Identify which cell holds the provided text, then report its [X, Y] central coordinate. 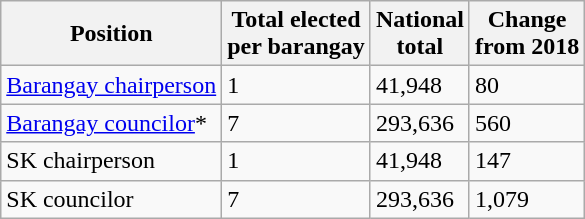
80 [526, 85]
560 [526, 123]
Changefrom 2018 [526, 34]
Barangay councilor* [112, 123]
Position [112, 34]
SK chairperson [112, 161]
147 [526, 161]
1,079 [526, 199]
SK councilor [112, 199]
Nationaltotal [420, 34]
Total electedper barangay [296, 34]
Barangay chairperson [112, 85]
